Extract the [x, y] coordinate from the center of the cell holding the provided text.  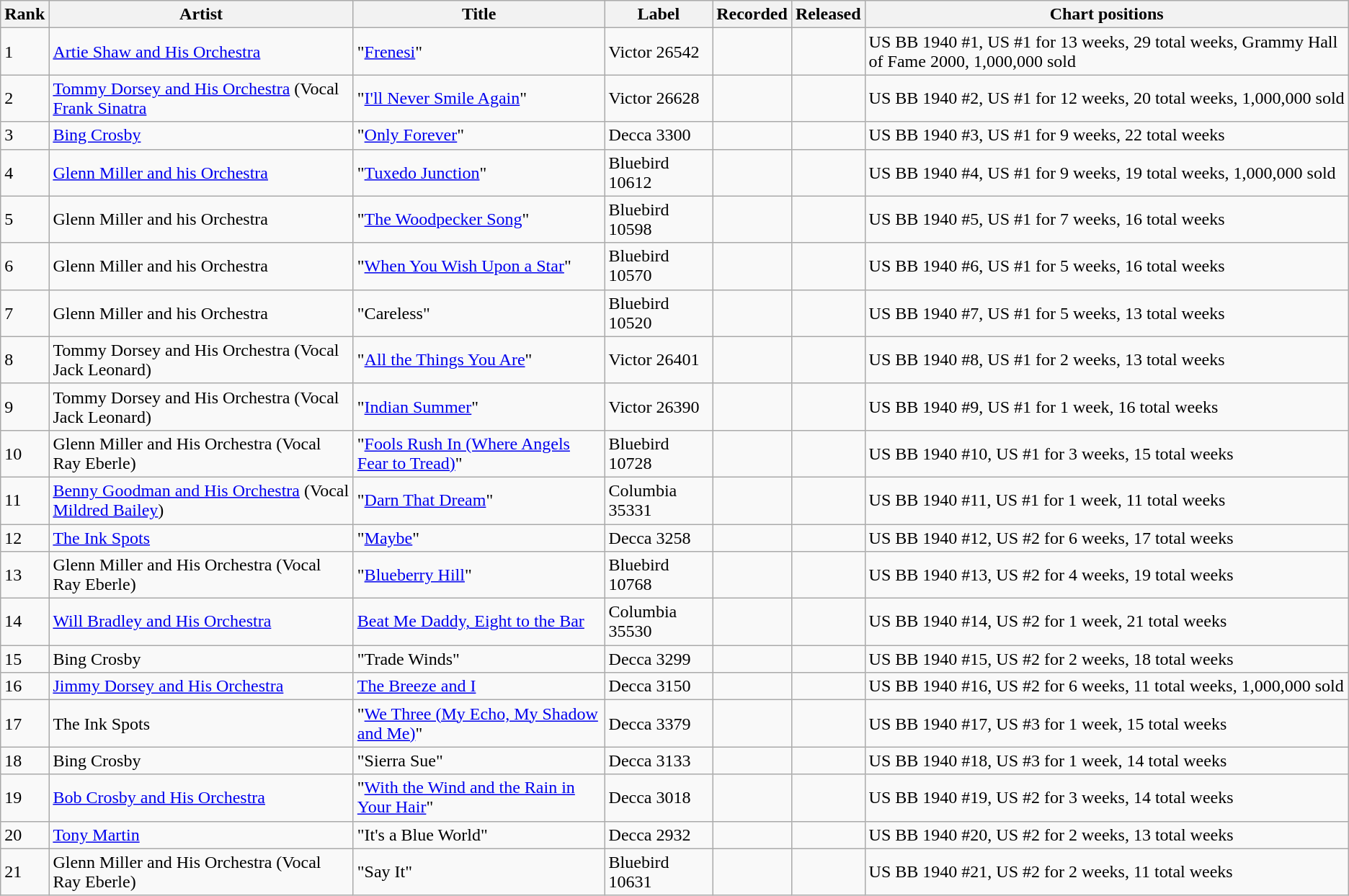
6 [25, 266]
11 [25, 500]
Victor 26628 [659, 98]
Columbia 35530 [659, 622]
"Say It" [478, 872]
The Breeze and I [478, 686]
Decca 3018 [659, 798]
17 [25, 723]
Bluebird 10728 [659, 454]
Bluebird 10570 [659, 266]
"The Woodpecker Song" [478, 219]
"Blueberry Hill" [478, 575]
Tommy Dorsey and His Orchestra (Vocal Frank Sinatra [201, 98]
Bob Crosby and His Orchestra [201, 798]
US BB 1940 #16, US #2 for 6 weeks, 11 total weeks, 1,000,000 sold [1107, 686]
15 [25, 659]
Chart positions [1107, 14]
"Fools Rush In (Where Angels Fear to Tread)" [478, 454]
Decca 3299 [659, 659]
Decca 3150 [659, 686]
19 [25, 798]
12 [25, 538]
Victor 26542 [659, 52]
Bluebird 10612 [659, 173]
2 [25, 98]
8 [25, 360]
Tony Martin [201, 835]
Decca 3379 [659, 723]
3 [25, 135]
"It's a Blue World" [478, 835]
1 [25, 52]
US BB 1940 #12, US #2 for 6 weeks, 17 total weeks [1107, 538]
13 [25, 575]
US BB 1940 #14, US #2 for 1 week, 21 total weeks [1107, 622]
"Darn That Dream" [478, 500]
US BB 1940 #18, US #3 for 1 week, 14 total weeks [1107, 761]
US BB 1940 #3, US #1 for 9 weeks, 22 total weeks [1107, 135]
"Only Forever" [478, 135]
US BB 1940 #5, US #1 for 7 weeks, 16 total weeks [1107, 219]
Bluebird 10631 [659, 872]
10 [25, 454]
5 [25, 219]
Will Bradley and His Orchestra [201, 622]
"Sierra Sue" [478, 761]
US BB 1940 #4, US #1 for 9 weeks, 19 total weeks, 1,000,000 sold [1107, 173]
Label [659, 14]
Benny Goodman and His Orchestra (Vocal Mildred Bailey) [201, 500]
Beat Me Daddy, Eight to the Bar [478, 622]
16 [25, 686]
"With the Wind and the Rain in Your Hair" [478, 798]
9 [25, 406]
4 [25, 173]
Bluebird 10768 [659, 575]
"Trade Winds" [478, 659]
"Maybe" [478, 538]
US BB 1940 #10, US #1 for 3 weeks, 15 total weeks [1107, 454]
Artist [201, 14]
Decca 2932 [659, 835]
Decca 3300 [659, 135]
18 [25, 761]
"All the Things You Are" [478, 360]
US BB 1940 #20, US #2 for 2 weeks, 13 total weeks [1107, 835]
"I'll Never Smile Again" [478, 98]
"Frenesi" [478, 52]
"Careless" [478, 313]
US BB 1940 #13, US #2 for 4 weeks, 19 total weeks [1107, 575]
Victor 26401 [659, 360]
20 [25, 835]
"Tuxedo Junction" [478, 173]
US BB 1940 #21, US #2 for 2 weeks, 11 total weeks [1107, 872]
US BB 1940 #2, US #1 for 12 weeks, 20 total weeks, 1,000,000 sold [1107, 98]
Columbia 35331 [659, 500]
Decca 3133 [659, 761]
US BB 1940 #11, US #1 for 1 week, 11 total weeks [1107, 500]
US BB 1940 #6, US #1 for 5 weeks, 16 total weeks [1107, 266]
"We Three (My Echo, My Shadow and Me)" [478, 723]
Bluebird 10520 [659, 313]
Title [478, 14]
7 [25, 313]
US BB 1940 #15, US #2 for 2 weeks, 18 total weeks [1107, 659]
21 [25, 872]
Artie Shaw and His Orchestra [201, 52]
US BB 1940 #8, US #1 for 2 weeks, 13 total weeks [1107, 360]
Released [828, 14]
14 [25, 622]
Decca 3258 [659, 538]
US BB 1940 #17, US #3 for 1 week, 15 total weeks [1107, 723]
"When You Wish Upon a Star" [478, 266]
Bluebird 10598 [659, 219]
Rank [25, 14]
US BB 1940 #1, US #1 for 13 weeks, 29 total weeks, Grammy Hall of Fame 2000, 1,000,000 sold [1107, 52]
Jimmy Dorsey and His Orchestra [201, 686]
US BB 1940 #19, US #2 for 3 weeks, 14 total weeks [1107, 798]
US BB 1940 #9, US #1 for 1 week, 16 total weeks [1107, 406]
"Indian Summer" [478, 406]
Victor 26390 [659, 406]
Recorded [752, 14]
US BB 1940 #7, US #1 for 5 weeks, 13 total weeks [1107, 313]
